Scan for the cell matching the given text and deliver its [X, Y] coordinate at center. 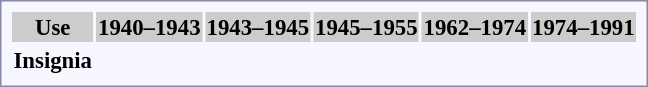
1940–1943 [150, 27]
1945–1955 [367, 27]
Insignia [53, 60]
1974–1991 [584, 27]
Use [53, 27]
1943–1945 [258, 27]
1962–1974 [475, 27]
